Determine the [x, y] coordinate at the center of the cell enclosing the given text.  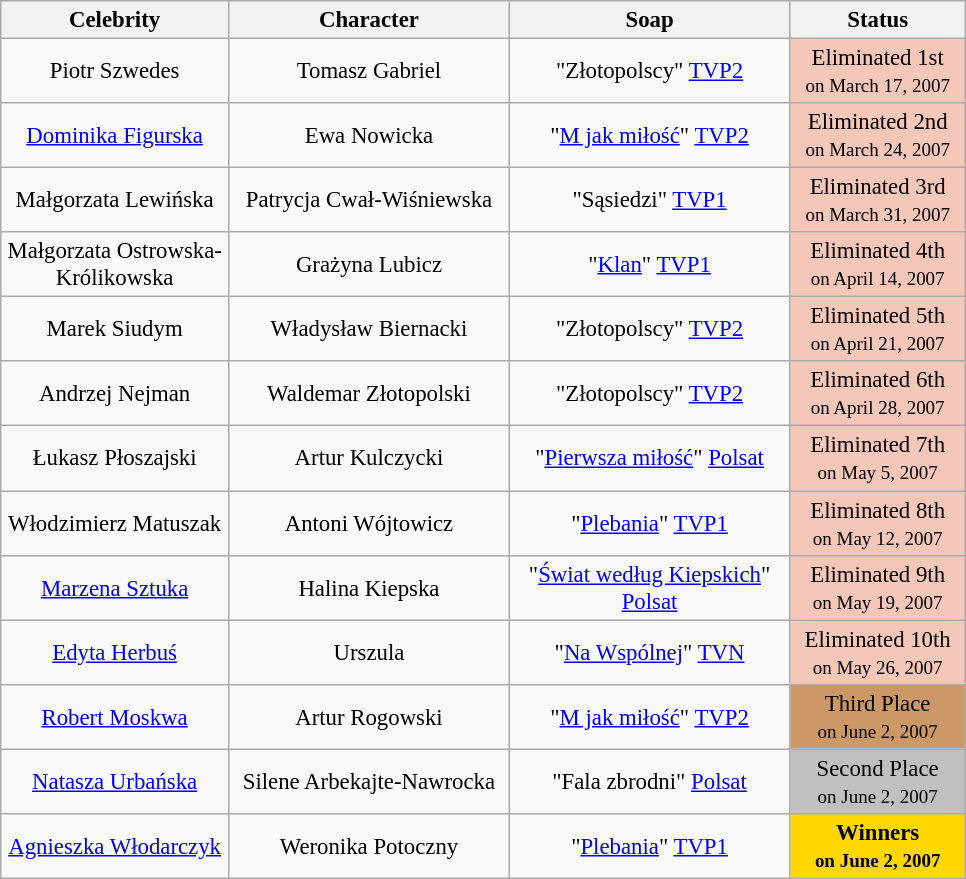
Małgorzata Ostrowska-Królikowska [115, 264]
"Sąsiedzi" TVP1 [650, 200]
Urszula [370, 652]
Eliminated 3rdon March 31, 2007 [878, 200]
Artur Kulczycki [370, 458]
Ewa Nowicka [370, 136]
Eliminated 1ston March 17, 2007 [878, 70]
Waldemar Złotopolski [370, 394]
Eliminated 9thon May 19, 2007 [878, 588]
"Klan" TVP1 [650, 264]
"Świat według Kiepskich" Polsat [650, 588]
Status [878, 20]
Eliminated 6thon April 28, 2007 [878, 394]
Eliminated 4thon April 14, 2007 [878, 264]
Agnieszka Włodarczyk [115, 846]
Małgorzata Lewińska [115, 200]
Marek Siudym [115, 330]
Eliminated 5thon April 21, 2007 [878, 330]
"Pierwsza miłość" Polsat [650, 458]
Robert Moskwa [115, 716]
Character [370, 20]
Silene Arbekajte-Nawrocka [370, 782]
Piotr Szwedes [115, 70]
Władysław Biernacki [370, 330]
Tomasz Gabriel [370, 70]
"Na Wspólnej" TVN [650, 652]
Celebrity [115, 20]
Second Placeon June 2, 2007 [878, 782]
Włodzimierz Matuszak [115, 522]
Łukasz Płoszajski [115, 458]
Artur Rogowski [370, 716]
Winnerson June 2, 2007 [878, 846]
Soap [650, 20]
Weronika Potoczny [370, 846]
Dominika Figurska [115, 136]
Edyta Herbuś [115, 652]
Antoni Wójtowicz [370, 522]
Eliminated 7thon May 5, 2007 [878, 458]
Third Placeon June 2, 2007 [878, 716]
Andrzej Nejman [115, 394]
Patrycja Cwał-Wiśniewska [370, 200]
Natasza Urbańska [115, 782]
Eliminated 10thon May 26, 2007 [878, 652]
Marzena Sztuka [115, 588]
Grażyna Lubicz [370, 264]
Halina Kiepska [370, 588]
"Fala zbrodni" Polsat [650, 782]
Eliminated 8thon May 12, 2007 [878, 522]
Eliminated 2ndon March 24, 2007 [878, 136]
